Locate the cell with the specified text and output its [X, Y] center coordinate. 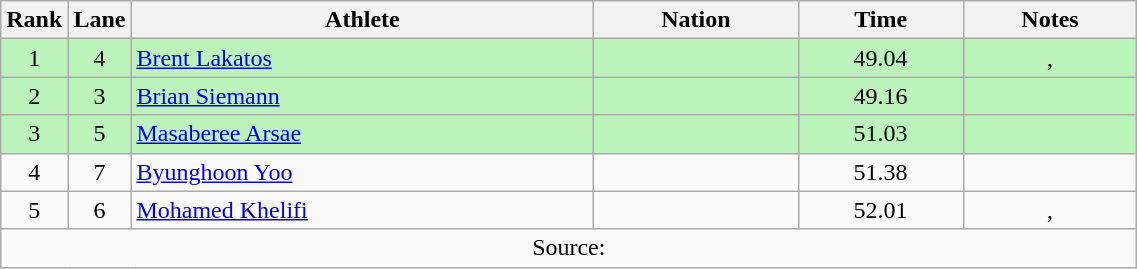
Notes [1050, 20]
Byunghoon Yoo [362, 172]
52.01 [880, 210]
1 [34, 58]
7 [100, 172]
Brent Lakatos [362, 58]
Rank [34, 20]
Nation [696, 20]
Brian Siemann [362, 96]
6 [100, 210]
Mohamed Khelifi [362, 210]
Time [880, 20]
51.03 [880, 134]
Athlete [362, 20]
2 [34, 96]
Masaberee Arsae [362, 134]
51.38 [880, 172]
Lane [100, 20]
Source: [569, 248]
49.16 [880, 96]
49.04 [880, 58]
